Detect which cell encompasses the target text, then output its (x, y) center coordinate. 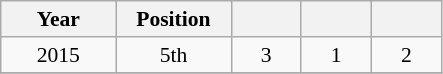
Position (174, 19)
2015 (58, 55)
Year (58, 19)
2 (406, 55)
5th (174, 55)
1 (336, 55)
3 (266, 55)
